Output the [X, Y] coordinate of the center of the cell containing the given text.  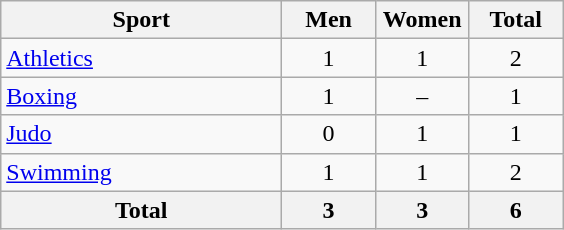
0 [329, 134]
Men [329, 20]
6 [516, 210]
Sport [142, 20]
Judo [142, 134]
Athletics [142, 58]
Swimming [142, 172]
Boxing [142, 96]
Women [422, 20]
– [422, 96]
